Detect which cell encompasses the target text, then output its [x, y] center coordinate. 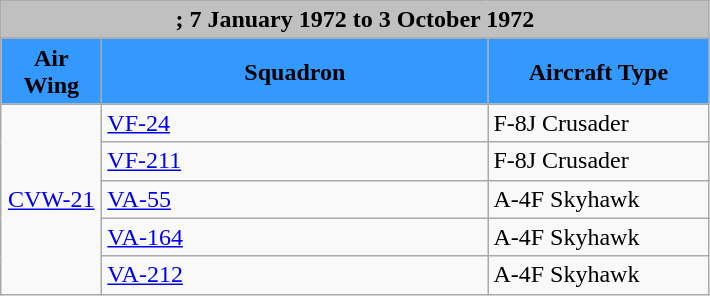
VA-212 [295, 275]
VF-211 [295, 161]
VA-55 [295, 199]
; 7 January 1972 to 3 October 1972 [355, 20]
Aircraft Type [598, 72]
Squadron [295, 72]
CVW-21 [52, 199]
VF-24 [295, 123]
VA-164 [295, 237]
Air Wing [52, 72]
